Locate the cell with the specified text and output its [X, Y] center coordinate. 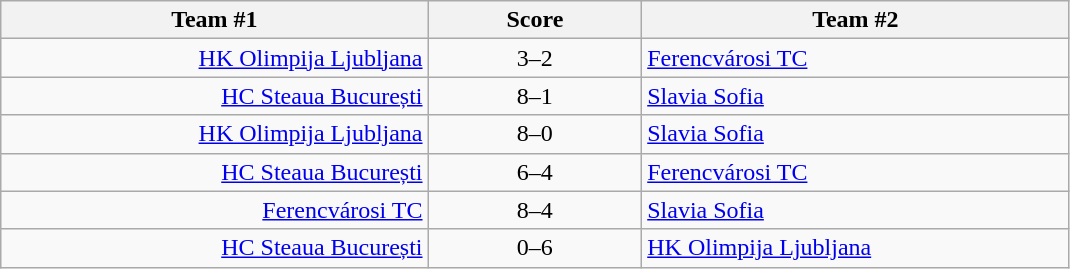
Team #2 [856, 20]
0–6 [535, 248]
8–1 [535, 96]
3–2 [535, 58]
8–0 [535, 134]
Score [535, 20]
6–4 [535, 172]
Team #1 [214, 20]
8–4 [535, 210]
